Detect which cell encompasses the target text, then output its [X, Y] center coordinate. 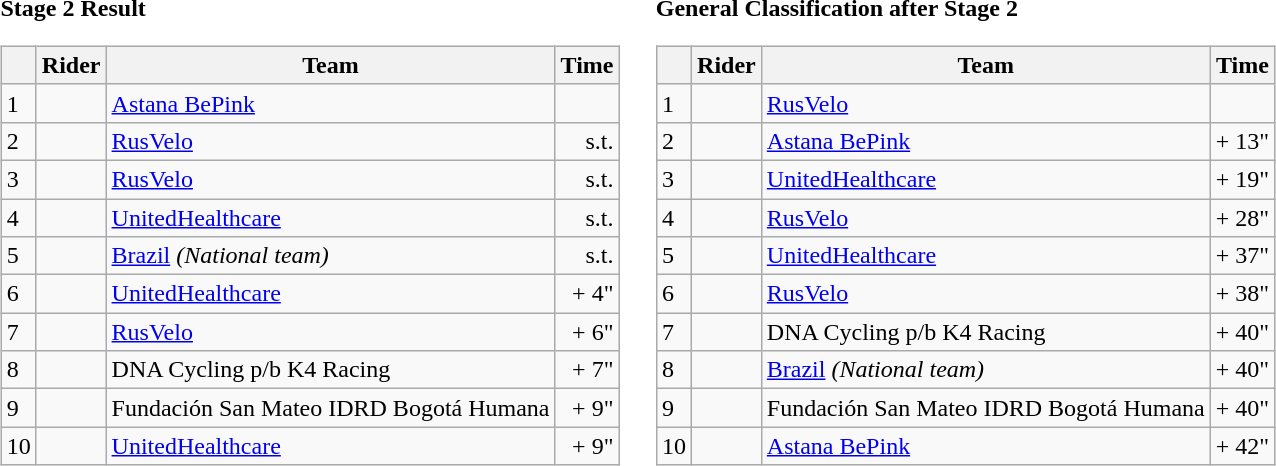
+ 6" [587, 332]
+ 19" [1242, 179]
+ 38" [1242, 294]
+ 37" [1242, 256]
+ 28" [1242, 217]
+ 7" [587, 370]
+ 13" [1242, 141]
+ 4" [587, 294]
+ 42" [1242, 446]
